Search for the cell housing the specified text and yield its [X, Y] center coordinate. 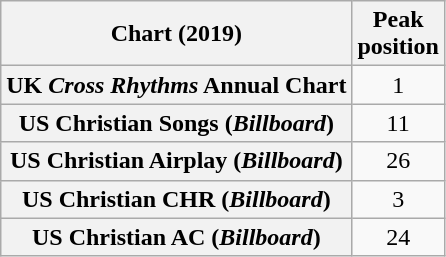
Peakposition [398, 34]
US Christian Songs (Billboard) [176, 123]
US Christian AC (Billboard) [176, 237]
1 [398, 85]
11 [398, 123]
3 [398, 199]
Chart (2019) [176, 34]
UK Cross Rhythms Annual Chart [176, 85]
26 [398, 161]
US Christian Airplay (Billboard) [176, 161]
24 [398, 237]
US Christian CHR (Billboard) [176, 199]
